Search for the cell housing the specified text and yield its (x, y) center coordinate. 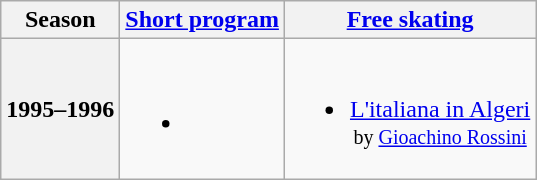
Short program (202, 20)
Season (60, 20)
L'italiana in Algeri by Gioachino Rossini (410, 109)
1995–1996 (60, 109)
Free skating (410, 20)
